Determine the (X, Y) coordinate at the center of the cell enclosing the given text.  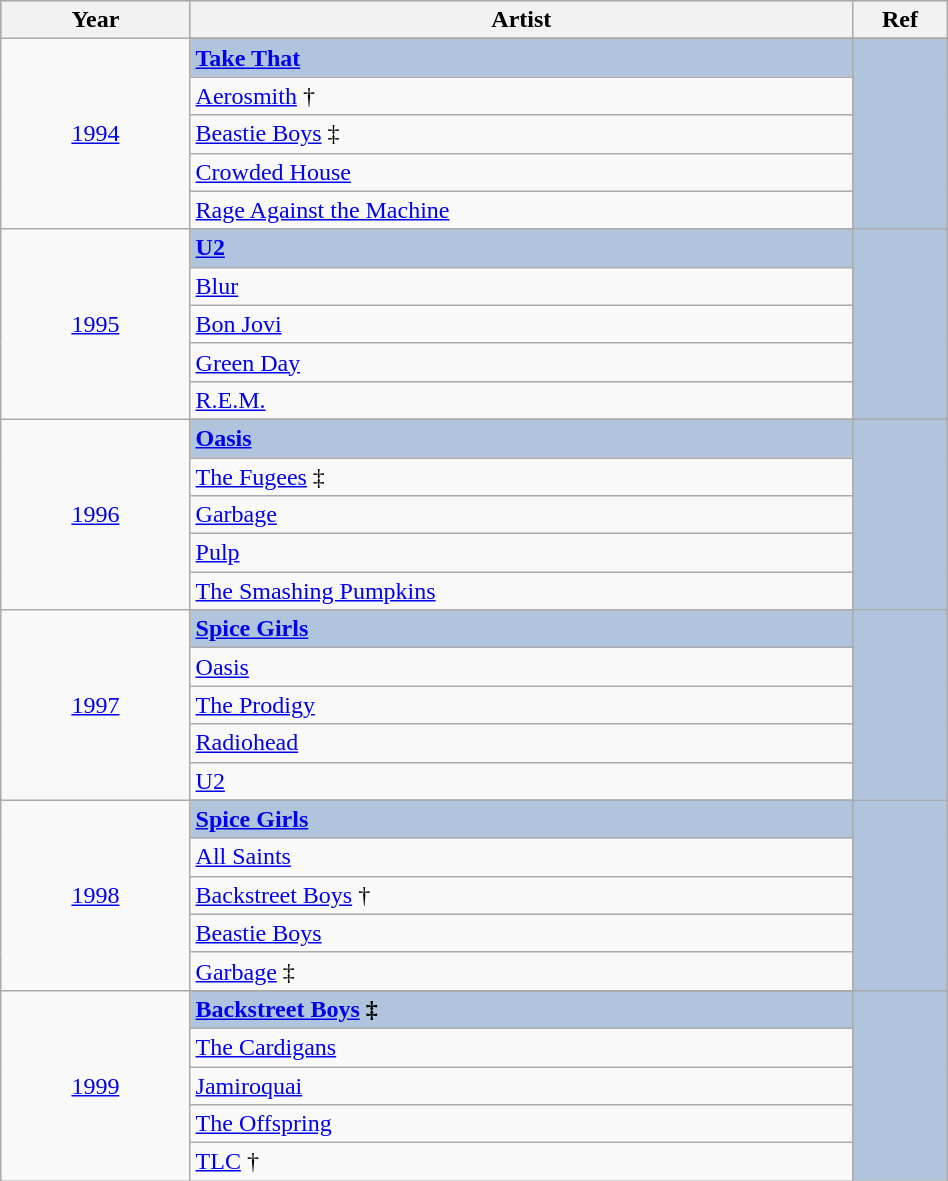
The Offspring (522, 1124)
The Cardigans (522, 1047)
Beastie Boys (522, 933)
Backstreet Boys † (522, 895)
All Saints (522, 857)
Garbage (522, 515)
Pulp (522, 553)
Beastie Boys ‡ (522, 134)
Rage Against the Machine (522, 210)
TLC † (522, 1162)
Ref (900, 20)
Aerosmith † (522, 96)
The Prodigy (522, 705)
1999 (96, 1085)
1997 (96, 705)
Year (96, 20)
Green Day (522, 362)
1996 (96, 514)
Jamiroquai (522, 1085)
1998 (96, 895)
Take That (522, 58)
Backstreet Boys ‡ (522, 1009)
Radiohead (522, 743)
Blur (522, 286)
R.E.M. (522, 400)
Crowded House (522, 172)
Artist (522, 20)
1994 (96, 134)
Bon Jovi (522, 324)
The Smashing Pumpkins (522, 591)
The Fugees ‡ (522, 477)
Garbage ‡ (522, 971)
1995 (96, 324)
